Return [x, y] of the center of cell containing provided text 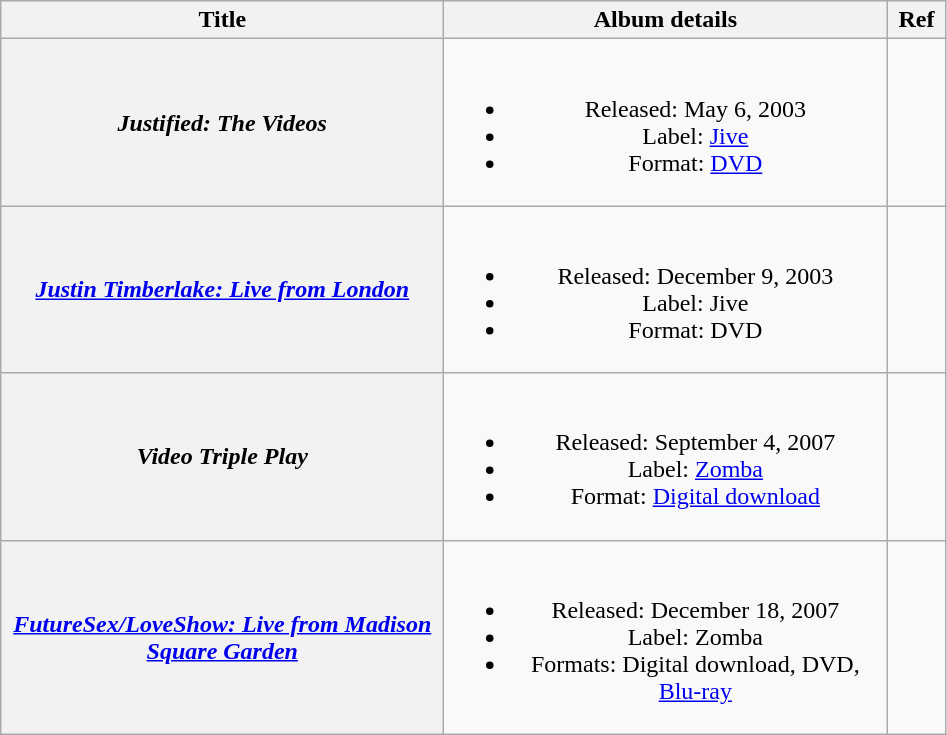
Justin Timberlake: Live from London [222, 290]
Justified: The Videos [222, 122]
FutureSex/LoveShow: Live from Madison Square Garden [222, 637]
Released: September 4, 2007Label: ZombaFormat: Digital download [666, 456]
Title [222, 20]
Ref [916, 20]
Video Triple Play [222, 456]
Released: May 6, 2003Label: JiveFormat: DVD [666, 122]
Released: December 9, 2003Label: JiveFormat: DVD [666, 290]
Album details [666, 20]
Released: December 18, 2007Label: ZombaFormats: Digital download, DVD, Blu-ray [666, 637]
